Identify which cell holds the provided text, then report its (X, Y) central coordinate. 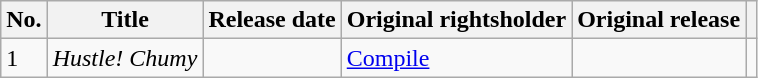
Title (125, 20)
Original release (659, 20)
Compile (456, 58)
No. (24, 20)
1 (24, 58)
Original rightsholder (456, 20)
Hustle! Chumy (125, 58)
Release date (272, 20)
